Return the (X, Y) coordinate for the center point of the cell that contains the specified text.  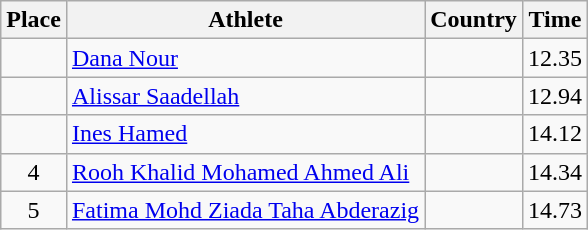
Rooh Khalid Mohamed Ahmed Ali (245, 172)
Athlete (245, 20)
14.73 (554, 210)
14.34 (554, 172)
14.12 (554, 134)
4 (34, 172)
Alissar Saadellah (245, 96)
Time (554, 20)
Country (474, 20)
12.94 (554, 96)
Fatima Mohd Ziada Taha Abderazig (245, 210)
12.35 (554, 58)
Place (34, 20)
Dana Nour (245, 58)
5 (34, 210)
Ines Hamed (245, 134)
